Capture the cell that displays the provided text and extract its [x, y] central coordinate. 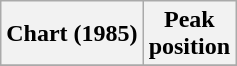
Peakposition [189, 34]
Chart (1985) [72, 34]
